Scan for the cell matching the given text and deliver its [X, Y] coordinate at center. 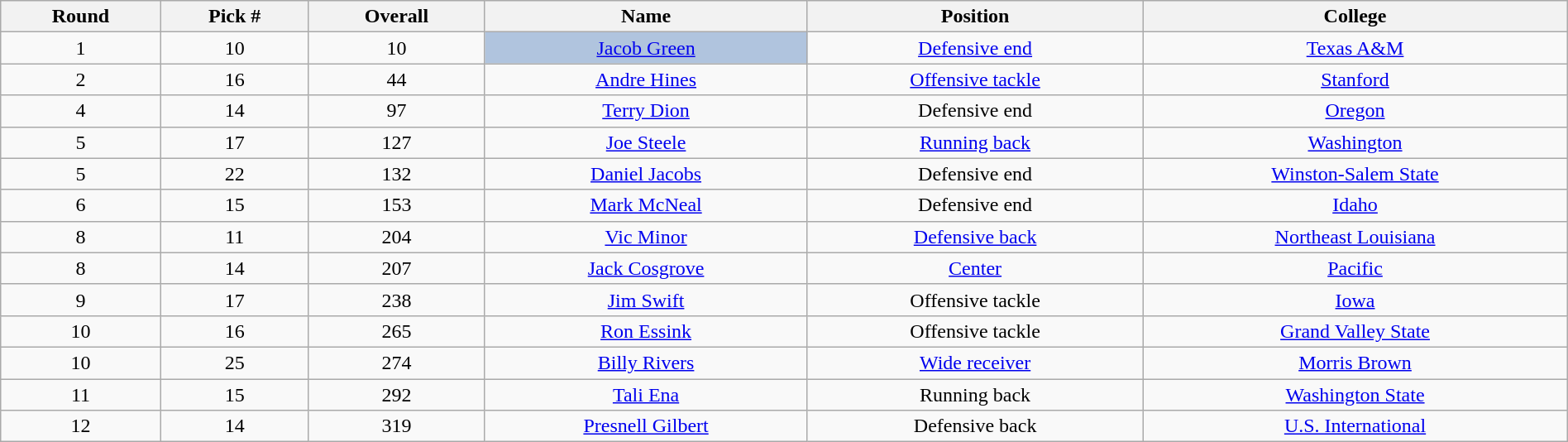
207 [397, 268]
Presnell Gilbert [647, 426]
9 [81, 300]
274 [397, 363]
Idaho [1355, 205]
Mark McNeal [647, 205]
Northeast Louisiana [1355, 237]
Winston-Salem State [1355, 174]
Grand Valley State [1355, 331]
153 [397, 205]
97 [397, 111]
Wide receiver [974, 363]
265 [397, 331]
2 [81, 79]
Name [647, 17]
12 [81, 426]
22 [235, 174]
Vic Minor [647, 237]
Joe Steele [647, 142]
Morris Brown [1355, 363]
U.S. International [1355, 426]
Pick # [235, 17]
25 [235, 363]
4 [81, 111]
Washington [1355, 142]
College [1355, 17]
Overall [397, 17]
44 [397, 79]
Jim Swift [647, 300]
Oregon [1355, 111]
1 [81, 48]
Stanford [1355, 79]
Tali Ena [647, 395]
319 [397, 426]
204 [397, 237]
132 [397, 174]
Daniel Jacobs [647, 174]
127 [397, 142]
Ron Essink [647, 331]
Jack Cosgrove [647, 268]
Terry Dion [647, 111]
292 [397, 395]
Andre Hines [647, 79]
Iowa [1355, 300]
238 [397, 300]
Texas A&M [1355, 48]
Center [974, 268]
Billy Rivers [647, 363]
Position [974, 17]
Round [81, 17]
Pacific [1355, 268]
Jacob Green [647, 48]
6 [81, 205]
Washington State [1355, 395]
